Identify which cell holds the provided text, then report its [X, Y] central coordinate. 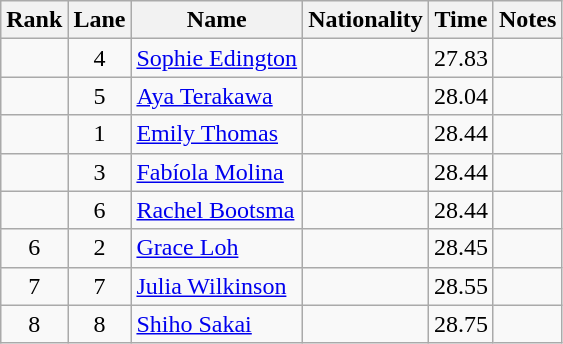
28.04 [460, 96]
28.75 [460, 324]
Name [217, 20]
2 [100, 248]
Fabíola Molina [217, 172]
Lane [100, 20]
Notes [527, 20]
5 [100, 96]
1 [100, 134]
Rank [34, 20]
28.45 [460, 248]
27.83 [460, 58]
28.55 [460, 286]
Julia Wilkinson [217, 286]
Aya Terakawa [217, 96]
Time [460, 20]
Grace Loh [217, 248]
Nationality [366, 20]
Emily Thomas [217, 134]
Shiho Sakai [217, 324]
4 [100, 58]
Sophie Edington [217, 58]
3 [100, 172]
Rachel Bootsma [217, 210]
